Detect which cell encompasses the target text, then output its (X, Y) center coordinate. 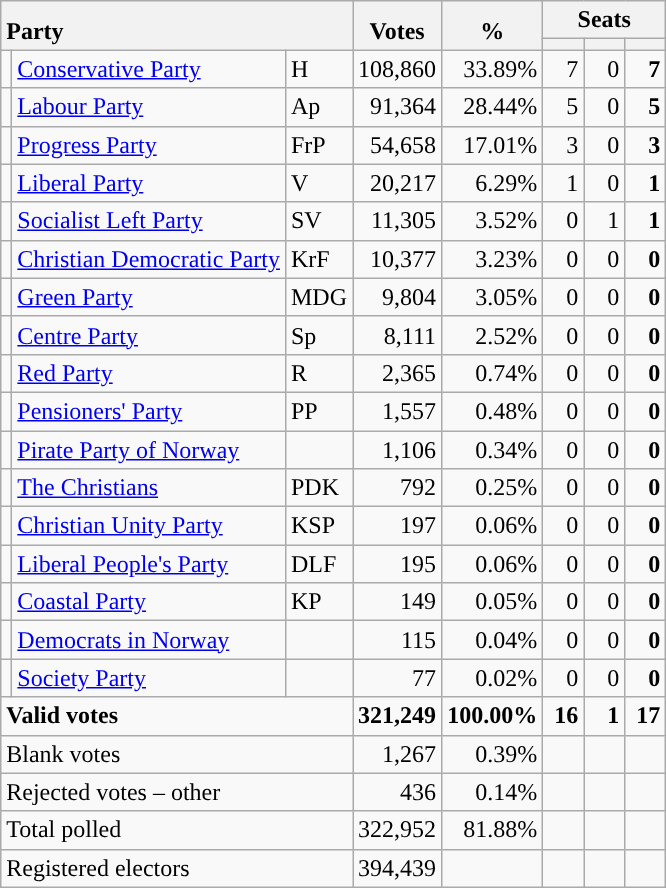
Pirate Party of Norway (149, 449)
% (492, 26)
Liberal People's Party (149, 564)
1,267 (398, 754)
149 (398, 602)
8,111 (398, 335)
KSP (318, 526)
0.74% (492, 373)
792 (398, 488)
Christian Unity Party (149, 526)
Pensioners' Party (149, 411)
Rejected votes – other (177, 792)
115 (398, 640)
Registered electors (177, 868)
Socialist Left Party (149, 221)
DLF (318, 564)
Conservative Party (149, 69)
81.88% (492, 830)
0.05% (492, 602)
17.01% (492, 145)
197 (398, 526)
Progress Party (149, 145)
Centre Party (149, 335)
0.48% (492, 411)
FrP (318, 145)
Party (177, 26)
9,804 (398, 297)
0.14% (492, 792)
Democrats in Norway (149, 640)
0.34% (492, 449)
V (318, 183)
H (318, 69)
16 (564, 716)
28.44% (492, 107)
Blank votes (177, 754)
Red Party (149, 373)
2,365 (398, 373)
17 (646, 716)
Ap (318, 107)
Coastal Party (149, 602)
2.52% (492, 335)
Valid votes (177, 716)
Seats (604, 20)
0.04% (492, 640)
R (318, 373)
195 (398, 564)
20,217 (398, 183)
1,106 (398, 449)
10,377 (398, 259)
Sp (318, 335)
33.89% (492, 69)
Society Party (149, 678)
3.52% (492, 221)
PDK (318, 488)
0.02% (492, 678)
KrF (318, 259)
SV (318, 221)
Labour Party (149, 107)
0.25% (492, 488)
100.00% (492, 716)
91,364 (398, 107)
321,249 (398, 716)
11,305 (398, 221)
436 (398, 792)
Green Party (149, 297)
6.29% (492, 183)
MDG (318, 297)
3.23% (492, 259)
0.39% (492, 754)
Christian Democratic Party (149, 259)
394,439 (398, 868)
1,557 (398, 411)
108,860 (398, 69)
Total polled (177, 830)
KP (318, 602)
54,658 (398, 145)
322,952 (398, 830)
The Christians (149, 488)
PP (318, 411)
Liberal Party (149, 183)
Votes (398, 26)
3.05% (492, 297)
77 (398, 678)
